Capture the cell that displays the provided text and extract its (x, y) central coordinate. 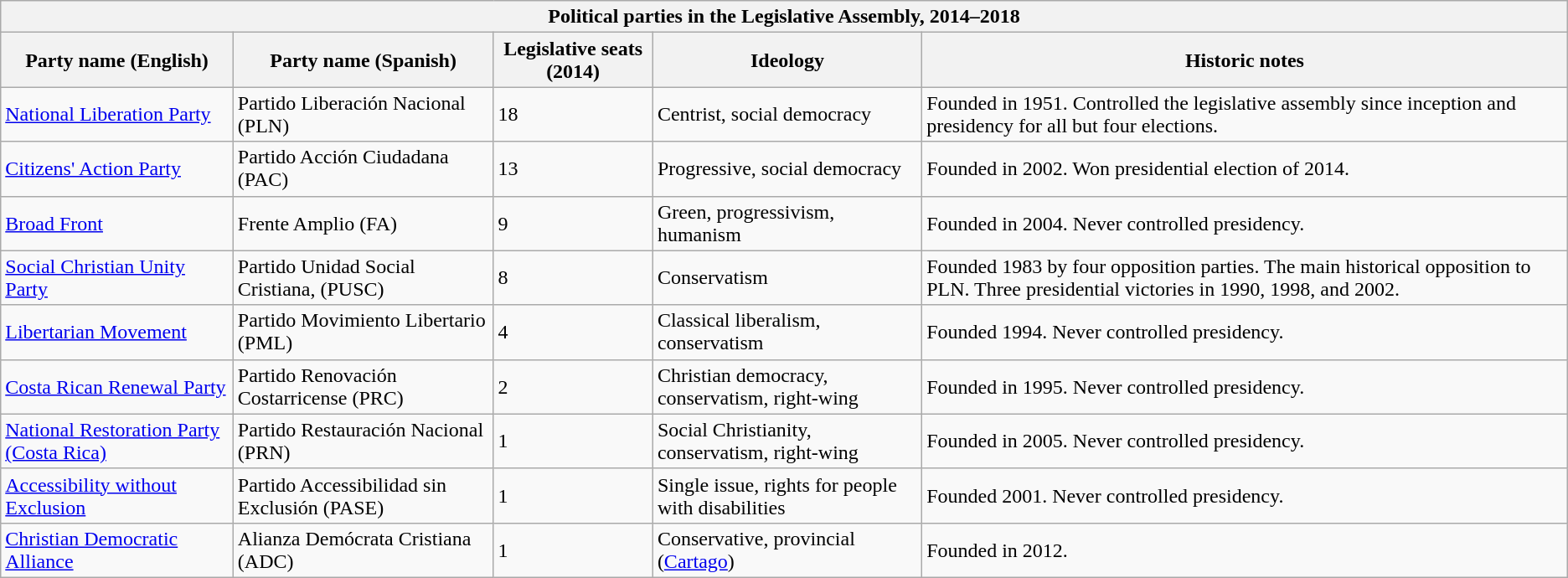
Party name (English) (117, 60)
Founded in 1951. Controlled the legislative assembly since inception and presidency for all but four elections. (1245, 114)
Broad Front (117, 223)
Alianza Demócrata Cristiana (ADC) (364, 550)
Accessibility without Exclusion (117, 496)
Costa Rican Renewal Party (117, 387)
Christian Democratic Alliance (117, 550)
18 (573, 114)
Frente Amplio (FA) (364, 223)
Progressive, social democracy (787, 169)
Social Christian Unity Party (117, 278)
Social Christianity, conservatism, right-wing (787, 441)
Partido Unidad Social Cristiana, (PUSC) (364, 278)
Founded 2001. Never controlled presidency. (1245, 496)
13 (573, 169)
National Liberation Party (117, 114)
Founded in 2004. Never controlled presidency. (1245, 223)
Political parties in the Legislative Assembly, 2014–2018 (784, 17)
Green, progressivism, humanism (787, 223)
8 (573, 278)
Partido Renovación Costarricense (PRC) (364, 387)
Christian democracy, conservatism, right-wing (787, 387)
Historic notes (1245, 60)
Legislative seats (2014) (573, 60)
2 (573, 387)
Founded 1983 by four opposition parties. The main historical opposition to PLN. Three presidential victories in 1990, 1998, and 2002. (1245, 278)
Partido Acción Ciudadana (PAC) (364, 169)
Partido Movimiento Libertario (PML) (364, 332)
Party name (Spanish) (364, 60)
4 (573, 332)
Ideology (787, 60)
Founded in 1995. Never controlled presidency. (1245, 387)
Classical liberalism, conservatism (787, 332)
Founded 1994. Never controlled presidency. (1245, 332)
Founded in 2002. Won presidential election of 2014. (1245, 169)
Partido Liberación Nacional (PLN) (364, 114)
Single issue, rights for people with disabilities (787, 496)
Libertarian Movement (117, 332)
National Restoration Party (Costa Rica) (117, 441)
Partido Restauración Nacional (PRN) (364, 441)
Citizens' Action Party (117, 169)
Conservatism (787, 278)
Centrist, social democracy (787, 114)
Founded in 2005. Never controlled presidency. (1245, 441)
Conservative, provincial (Cartago) (787, 550)
Founded in 2012. (1245, 550)
9 (573, 223)
Partido Accessibilidad sin Exclusión (PASE) (364, 496)
